Search for the cell housing the specified text and yield its (X, Y) center coordinate. 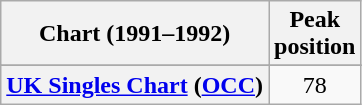
UK Singles Chart (OCC) (135, 85)
Chart (1991–1992) (135, 34)
78 (314, 85)
Peakposition (314, 34)
